Detect which cell encompasses the target text, then output its (x, y) center coordinate. 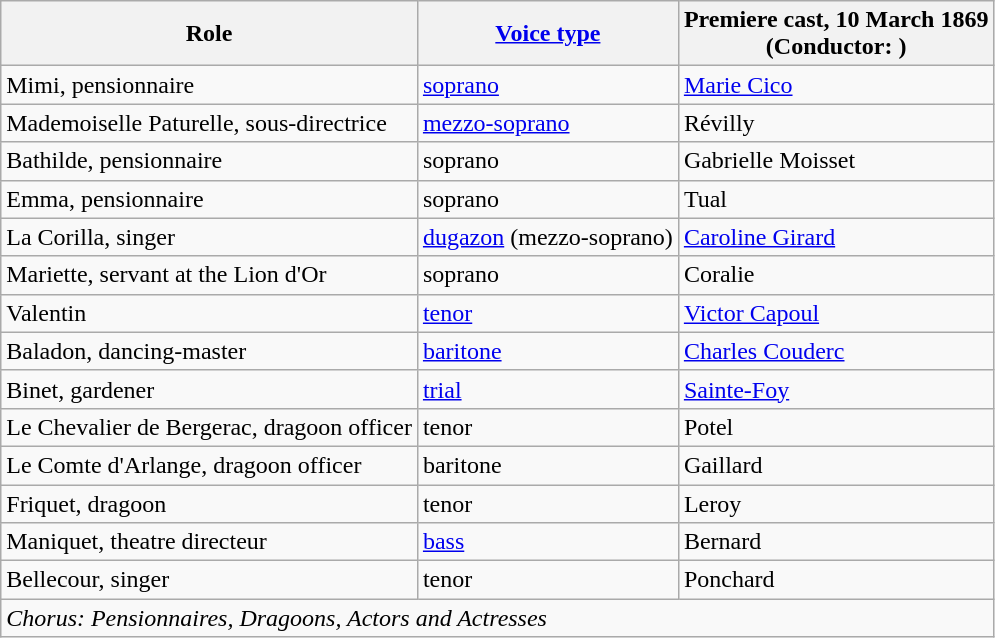
Mariette, servant at the Lion d'Or (210, 275)
Potel (836, 427)
Baladon, dancing-master (210, 351)
Charles Couderc (836, 351)
Le Comte d'Arlange, dragoon officer (210, 465)
Friquet, dragoon (210, 503)
Emma, pensionnaire (210, 199)
Coralie (836, 275)
Bathilde, pensionnaire (210, 161)
Le Chevalier de Bergerac, dragoon officer (210, 427)
Valentin (210, 313)
Ponchard (836, 580)
Mademoiselle Paturelle, sous-directrice (210, 123)
Tual (836, 199)
Voice type (548, 34)
Chorus: Pensionnaires, Dragoons, Actors and Actresses (498, 618)
Gabrielle Moisset (836, 161)
mezzo-soprano (548, 123)
Révilly (836, 123)
Gaillard (836, 465)
La Corilla, singer (210, 237)
trial (548, 389)
Mimi, pensionnaire (210, 85)
Bellecour, singer (210, 580)
Victor Capoul (836, 313)
Sainte-Foy (836, 389)
bass (548, 542)
dugazon (mezzo-soprano) (548, 237)
Role (210, 34)
Marie Cico (836, 85)
Bernard (836, 542)
Leroy (836, 503)
Binet, gardener (210, 389)
Caroline Girard (836, 237)
Premiere cast, 10 March 1869(Conductor: ) (836, 34)
Maniquet, theatre directeur (210, 542)
